Identify which cell holds the provided text, then report its (x, y) central coordinate. 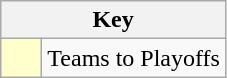
Key (114, 20)
Teams to Playoffs (134, 58)
